Provide the [X, Y] coordinate of the cell's center where the given text is located.  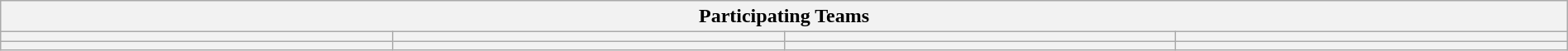
Participating Teams [784, 16]
